Find where the given text appears and provide that cell's center as (x, y) coordinate. 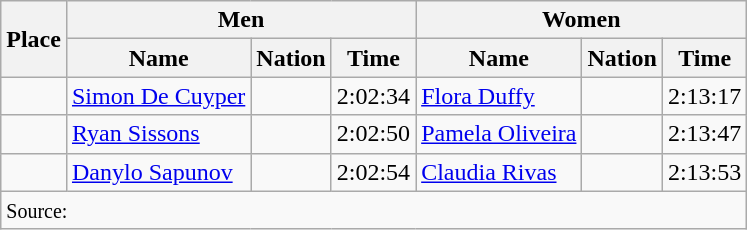
Men (240, 20)
Simon De Cuyper (158, 96)
Pamela Oliveira (499, 134)
2:02:50 (373, 134)
Danylo Sapunov (158, 172)
2:02:54 (373, 172)
2:13:47 (704, 134)
Place (34, 39)
Source: (374, 210)
Women (582, 20)
Ryan Sissons (158, 134)
Claudia Rivas (499, 172)
2:02:34 (373, 96)
2:13:17 (704, 96)
2:13:53 (704, 172)
Flora Duffy (499, 96)
